Pinpoint the cell where the given text exists, returning its [X, Y] midpoint coordinate. 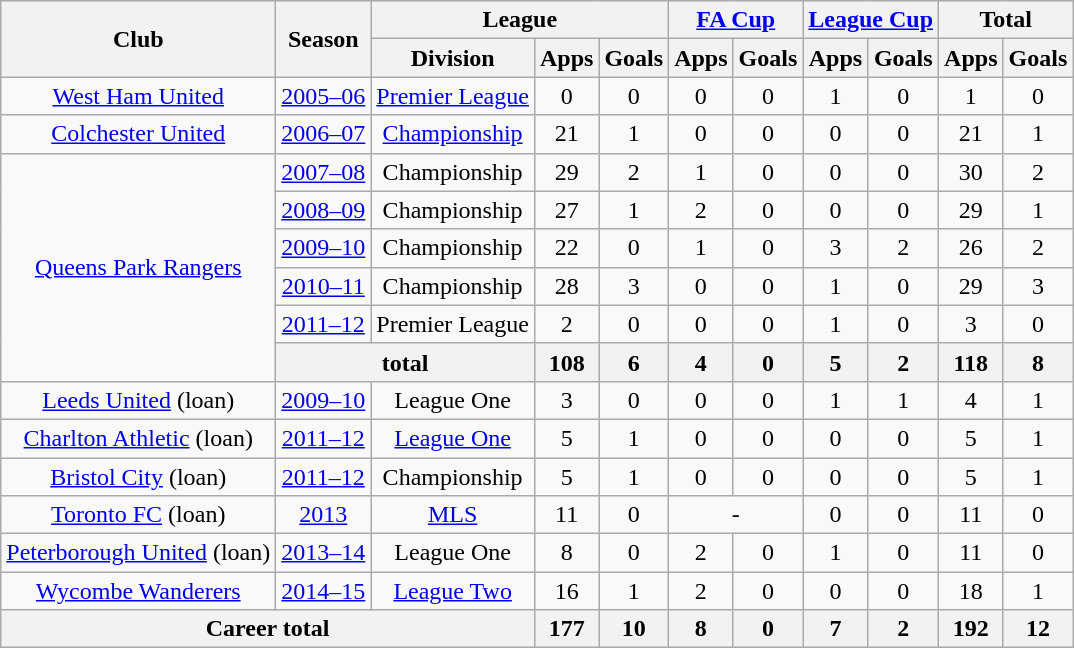
27 [566, 210]
7 [836, 629]
Division [453, 58]
Queens Park Rangers [138, 267]
2014–15 [324, 591]
League Cup [871, 20]
Peterborough United (loan) [138, 553]
League [520, 20]
18 [971, 591]
22 [566, 248]
28 [566, 286]
16 [566, 591]
Total [1006, 20]
FA Cup [736, 20]
26 [971, 248]
total [406, 362]
2008–09 [324, 210]
Season [324, 39]
Club [138, 39]
West Ham United [138, 96]
2010–11 [324, 286]
2013 [324, 515]
2013–14 [324, 553]
2007–08 [324, 172]
108 [566, 362]
12 [1038, 629]
2006–07 [324, 134]
30 [971, 172]
2005–06 [324, 96]
177 [566, 629]
10 [634, 629]
Toronto FC (loan) [138, 515]
Bristol City (loan) [138, 477]
Leeds United (loan) [138, 400]
118 [971, 362]
League Two [453, 591]
Colchester United [138, 134]
192 [971, 629]
- [736, 515]
Charlton Athletic (loan) [138, 438]
MLS [453, 515]
Wycombe Wanderers [138, 591]
6 [634, 362]
Career total [268, 629]
